Locate the cell with the specified text and output its [x, y] center coordinate. 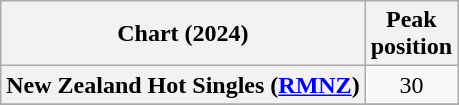
Peakposition [411, 34]
30 [411, 85]
New Zealand Hot Singles (RMNZ) [183, 85]
Chart (2024) [183, 34]
